Locate the cell with the specified text and output its (x, y) center coordinate. 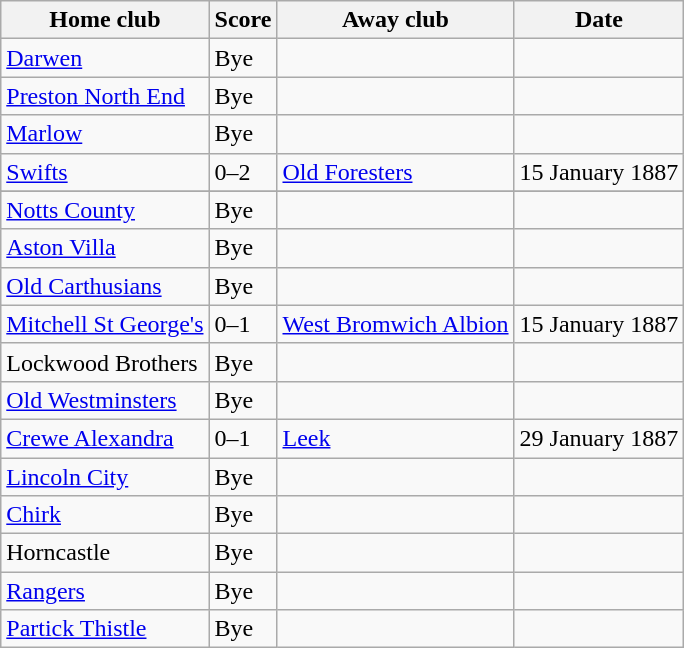
Lockwood Brothers (105, 362)
Notts County (105, 210)
Darwen (105, 58)
Mitchell St George's (105, 324)
West Bromwich Albion (396, 324)
Marlow (105, 134)
Leek (396, 438)
Home club (105, 20)
Chirk (105, 515)
Old Westminsters (105, 400)
Rangers (105, 591)
Lincoln City (105, 477)
Score (243, 20)
0–2 (243, 172)
Swifts (105, 172)
Date (599, 20)
Away club (396, 20)
Aston Villa (105, 248)
Horncastle (105, 553)
Old Foresters (396, 172)
Old Carthusians (105, 286)
Crewe Alexandra (105, 438)
Preston North End (105, 96)
Partick Thistle (105, 629)
29 January 1887 (599, 438)
